Find where the given text appears and provide that cell's center as [x, y] coordinate. 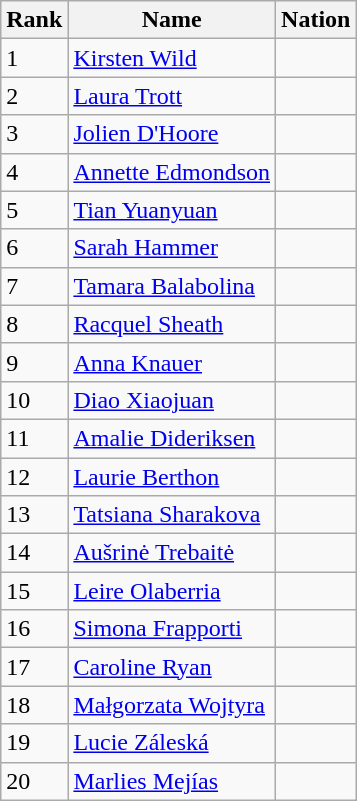
Laurie Berthon [172, 477]
Tian Yuanyuan [172, 210]
Anna Knauer [172, 362]
Caroline Ryan [172, 667]
14 [34, 553]
Tamara Balabolina [172, 286]
17 [34, 667]
Aušrinė Trebaitė [172, 553]
Sarah Hammer [172, 248]
Kirsten Wild [172, 58]
Rank [34, 20]
2 [34, 96]
Amalie Dideriksen [172, 438]
15 [34, 591]
Nation [316, 20]
5 [34, 210]
Marlies Mejías [172, 781]
7 [34, 286]
Tatsiana Sharakova [172, 515]
10 [34, 400]
1 [34, 58]
9 [34, 362]
Lucie Záleská [172, 743]
4 [34, 172]
19 [34, 743]
Laura Trott [172, 96]
Jolien D'Hoore [172, 134]
11 [34, 438]
3 [34, 134]
16 [34, 629]
13 [34, 515]
Name [172, 20]
8 [34, 324]
12 [34, 477]
Simona Frapporti [172, 629]
Racquel Sheath [172, 324]
Diao Xiaojuan [172, 400]
Annette Edmondson [172, 172]
Leire Olaberria [172, 591]
18 [34, 705]
Małgorzata Wojtyra [172, 705]
6 [34, 248]
20 [34, 781]
